Identify which cell holds the provided text, then report its [x, y] central coordinate. 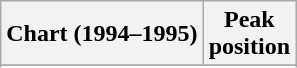
Chart (1994–1995) [102, 34]
Peakposition [249, 34]
